Extract the (X, Y) coordinate from the center of the cell holding the provided text.  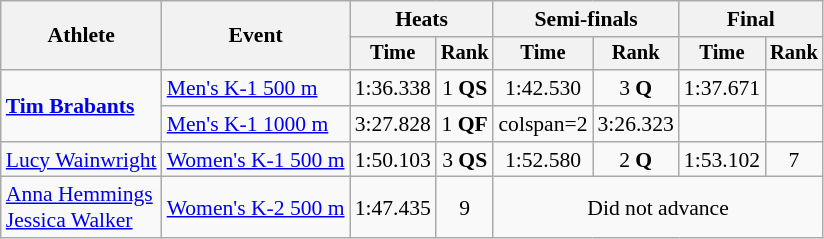
3 Q (635, 88)
Did not advance (658, 208)
7 (794, 160)
1:37.671 (722, 88)
1:53.102 (722, 160)
1:47.435 (393, 208)
Athlete (82, 36)
9 (465, 208)
Lucy Wainwright (82, 160)
Anna Hemmings Jessica Walker (82, 208)
1:50.103 (393, 160)
3 QS (465, 160)
Heats (422, 19)
Women's K-2 500 m (256, 208)
Women's K-1 500 m (256, 160)
Semi-finals (586, 19)
Men's K-1 500 m (256, 88)
1 QF (465, 124)
Final (751, 19)
2 Q (635, 160)
Tim Brabants (82, 106)
Men's K-1 1000 m (256, 124)
1:52.580 (542, 160)
1:36.338 (393, 88)
1:42.530 (542, 88)
Event (256, 36)
1 QS (465, 88)
colspan=2 (542, 124)
3:26.323 (635, 124)
3:27.828 (393, 124)
